Search for the cell housing the specified text and yield its [x, y] center coordinate. 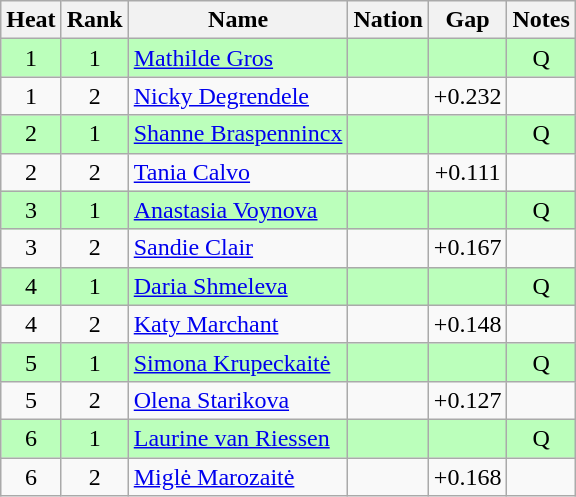
Daria Shmeleva [238, 286]
+0.232 [468, 96]
Name [238, 20]
Notes [541, 20]
Mathilde Gros [238, 58]
Miglė Marozaitė [238, 477]
Laurine van Riessen [238, 438]
Olena Starikova [238, 400]
+0.148 [468, 324]
Gap [468, 20]
Simona Krupeckaitė [238, 362]
+0.167 [468, 248]
Rank [94, 20]
Katy Marchant [238, 324]
Shanne Braspennincx [238, 134]
+0.127 [468, 400]
Anastasia Voynova [238, 210]
Nation [388, 20]
Tania Calvo [238, 172]
Heat [31, 20]
+0.168 [468, 477]
+0.111 [468, 172]
Sandie Clair [238, 248]
Nicky Degrendele [238, 96]
